Capture the cell that displays the provided text and extract its (x, y) central coordinate. 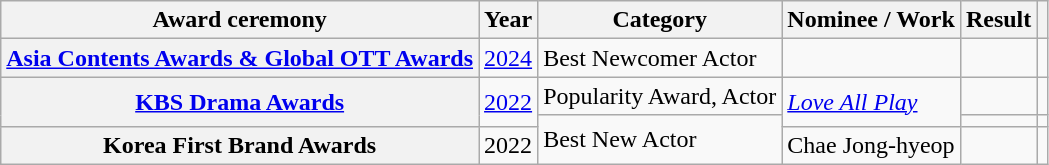
Korea First Brand Awards (240, 145)
2024 (508, 58)
Result (998, 20)
Best Newcomer Actor (660, 58)
Category (660, 20)
Asia Contents Awards & Global OTT Awards (240, 58)
Year (508, 20)
Award ceremony (240, 20)
Chae Jong-hyeop (872, 145)
Popularity Award, Actor (660, 96)
Love All Play (872, 102)
Best New Actor (660, 140)
Nominee / Work (872, 20)
KBS Drama Awards (240, 102)
